Detect which cell encompasses the target text, then output its (X, Y) center coordinate. 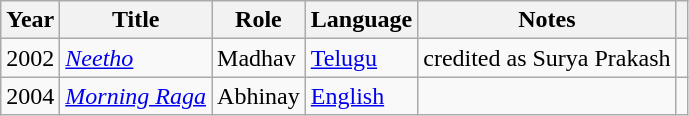
Morning Raga (136, 96)
Language (361, 20)
Madhav (259, 58)
Role (259, 20)
2002 (30, 58)
Neetho (136, 58)
Notes (547, 20)
Telugu (361, 58)
Title (136, 20)
Abhinay (259, 96)
credited as Surya Prakash (547, 58)
Year (30, 20)
English (361, 96)
2004 (30, 96)
